Determine the (x, y) coordinate at the center of the cell enclosing the given text.  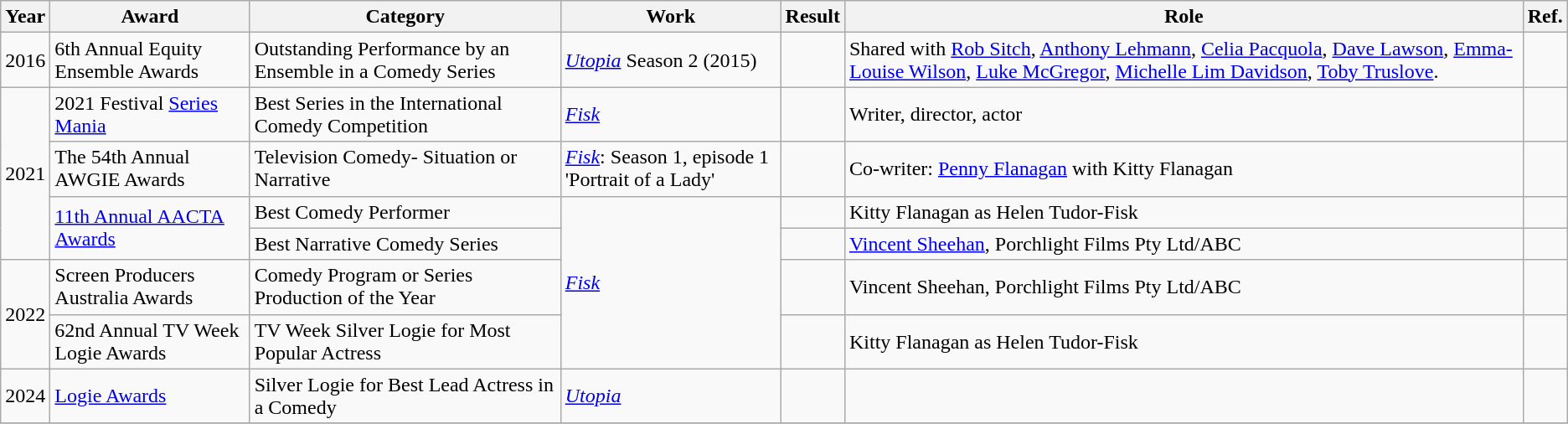
2022 (25, 314)
6th Annual Equity Ensemble Awards (150, 60)
Best Series in the International Comedy Competition (405, 114)
62nd Annual TV Week Logie Awards (150, 342)
Outstanding Performance by an Ensemble in a Comedy Series (405, 60)
2024 (25, 396)
Award (150, 17)
2016 (25, 60)
Utopia Season 2 (2015) (670, 60)
2021 (25, 173)
Utopia (670, 396)
Logie Awards (150, 396)
2021 Festival Series Mania (150, 114)
Silver Logie for Best Lead Actress in a Comedy (405, 396)
Co-writer: Penny Flanagan with Kitty Flanagan (1184, 169)
Category (405, 17)
The 54th Annual AWGIE Awards (150, 169)
11th Annual AACTA Awards (150, 228)
Role (1184, 17)
Fisk: Season 1, episode 1 'Portrait of a Lady' (670, 169)
Comedy Program or Series Production of the Year (405, 287)
Work (670, 17)
TV Week Silver Logie for Most Popular Actress (405, 342)
Best Narrative Comedy Series (405, 244)
Ref. (1545, 17)
Best Comedy Performer (405, 212)
Shared with Rob Sitch, Anthony Lehmann, Celia Pacquola, Dave Lawson, Emma-Louise Wilson, Luke McGregor, Michelle Lim Davidson, Toby Truslove. (1184, 60)
Year (25, 17)
Result (812, 17)
Writer, director, actor (1184, 114)
Television Comedy- Situation or Narrative (405, 169)
Screen Producers Australia Awards (150, 287)
